Return (X, Y) of the center of cell containing provided text 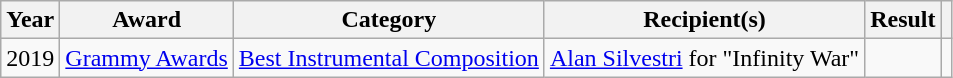
Award (147, 20)
Category (388, 20)
Grammy Awards (147, 58)
Result (903, 20)
Recipient(s) (704, 20)
Year (30, 20)
Best Instrumental Composition (388, 58)
Alan Silvestri for "Infinity War" (704, 58)
2019 (30, 58)
